For the text-containing cell, return its midpoint in [x, y] coordinate format. 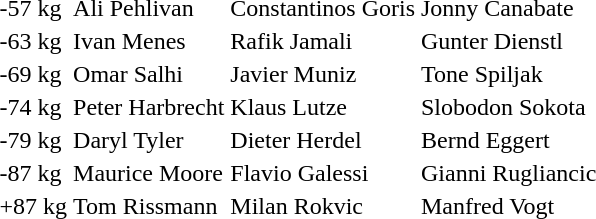
Dieter Herdel [323, 140]
Ivan Menes [149, 41]
Maurice Moore [149, 173]
Flavio Galessi [323, 173]
Omar Salhi [149, 74]
Klaus Lutze [323, 107]
Daryl Tyler [149, 140]
Javier Muniz [323, 74]
Rafik Jamali [323, 41]
Peter Harbrecht [149, 107]
